Return [x, y] of the center of cell containing provided text 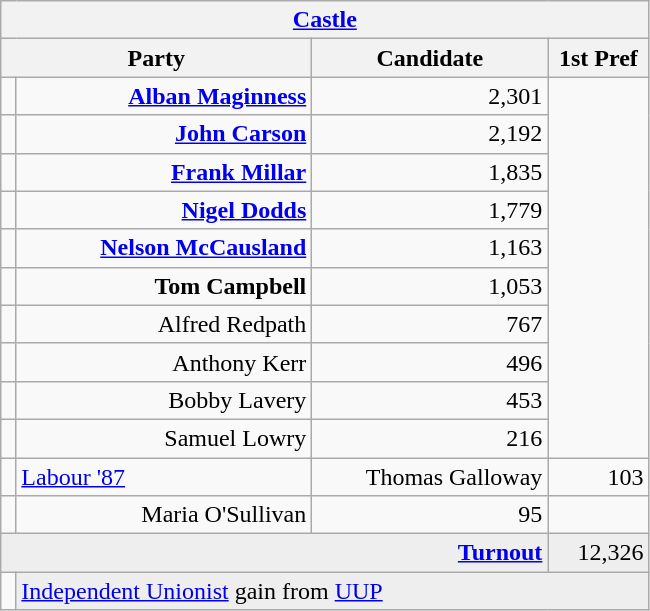
1,163 [430, 248]
Independent Unionist gain from UUP [332, 591]
Labour '87 [164, 477]
Maria O'Sullivan [164, 515]
767 [430, 324]
Tom Campbell [164, 286]
Nelson McCausland [164, 248]
95 [430, 515]
496 [430, 362]
216 [430, 438]
Thomas Galloway [430, 477]
Party [156, 58]
1,053 [430, 286]
Frank Millar [164, 172]
1,835 [430, 172]
453 [430, 400]
Alfred Redpath [164, 324]
2,192 [430, 134]
Candidate [430, 58]
John Carson [164, 134]
Samuel Lowry [164, 438]
103 [598, 477]
Alban Maginness [164, 96]
Turnout [274, 553]
1,779 [430, 210]
1st Pref [598, 58]
2,301 [430, 96]
Bobby Lavery [164, 400]
12,326 [598, 553]
Anthony Kerr [164, 362]
Castle [325, 20]
Nigel Dodds [164, 210]
